Extract the (X, Y) coordinate from the center of the cell holding the provided text.  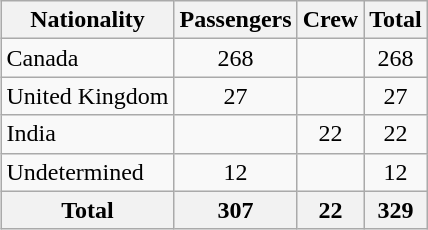
India (88, 134)
Undetermined (88, 172)
307 (236, 210)
Crew (330, 20)
329 (396, 210)
United Kingdom (88, 96)
Passengers (236, 20)
Canada (88, 58)
Nationality (88, 20)
